Locate the cell with the specified text and output its [x, y] center coordinate. 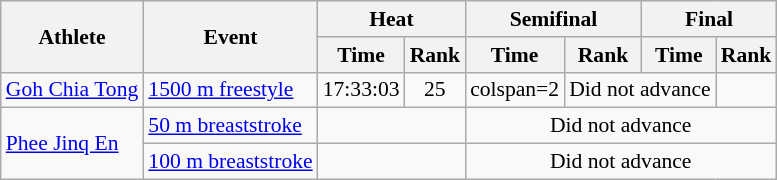
Goh Chia Tong [72, 90]
1500 m freestyle [230, 90]
100 m breaststroke [230, 162]
Semifinal [554, 19]
50 m breaststroke [230, 126]
Final [710, 19]
Phee Jinq En [72, 144]
Athlete [72, 36]
17:33:03 [362, 90]
Event [230, 36]
25 [436, 90]
Heat [392, 19]
colspan=2 [514, 90]
